Return the (x, y) coordinate for the center point of the cell that contains the specified text.  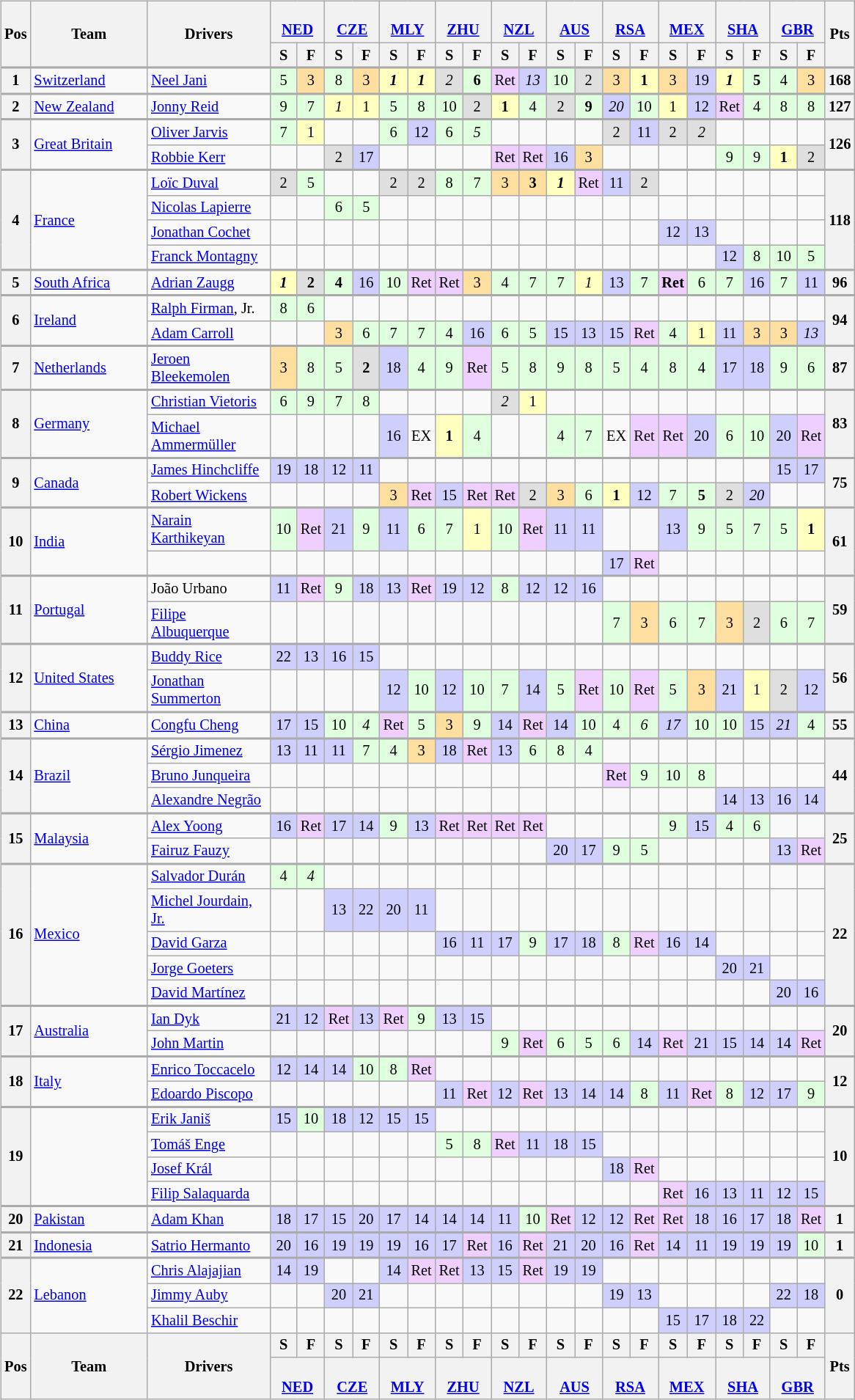
56 (840, 678)
75 (840, 483)
Narain Karthikeyan (208, 529)
127 (840, 107)
Franck Montagny (208, 257)
Switzerland (89, 81)
Filip Salaquarda (208, 1194)
Jonathan Summerton (208, 691)
94 (840, 321)
Oliver Jarvis (208, 132)
Malaysia (89, 839)
44 (840, 775)
168 (840, 81)
Josef Král (208, 1169)
Adam Carroll (208, 334)
Filipe Albuquerque (208, 623)
China (89, 725)
Alexandre Negrão (208, 800)
David Martínez (208, 993)
Portugal (89, 610)
Michael Ammermüller (208, 436)
Michel Jourdain, Jr. (208, 910)
Australia (89, 1031)
Khalil Beschir (208, 1320)
Bruno Junqueira (208, 776)
Adrian Zaugg (208, 283)
83 (840, 424)
Great Britain (89, 145)
France (89, 220)
João Urbano (208, 589)
New Zealand (89, 107)
118 (840, 220)
Sérgio Jimenez (208, 750)
Erik Janiš (208, 1119)
25 (840, 839)
Neel Jani (208, 81)
Salvador Durán (208, 876)
South Africa (89, 283)
Enrico Toccacelo (208, 1069)
Jorge Goeters (208, 968)
Ian Dyk (208, 1018)
Christian Vietoris (208, 402)
Germany (89, 424)
Alex Yoong (208, 826)
Fairuz Fauzy (208, 851)
Robbie Kerr (208, 157)
Brazil (89, 775)
Ralph Firman, Jr. (208, 308)
Jeroen Bleekemolen (208, 368)
India (89, 543)
55 (840, 725)
Tomáš Enge (208, 1144)
Italy (89, 1081)
Canada (89, 483)
David Garza (208, 944)
Robert Wickens (208, 495)
Jimmy Auby (208, 1296)
Jonny Reid (208, 107)
United States (89, 678)
Edoardo Piscopo (208, 1094)
61 (840, 543)
Lebanon (89, 1295)
Jonathan Cochet (208, 232)
Ireland (89, 321)
87 (840, 368)
Adam Khan (208, 1219)
John Martin (208, 1044)
Satrio Hermanto (208, 1245)
Indonesia (89, 1245)
96 (840, 283)
126 (840, 145)
Mexico (89, 935)
Nicolas Lapierre (208, 208)
59 (840, 610)
0 (840, 1295)
Congfu Cheng (208, 725)
Loïc Duval (208, 183)
Netherlands (89, 368)
James Hinchcliffe (208, 470)
Pakistan (89, 1219)
Chris Alajajian (208, 1270)
Buddy Rice (208, 656)
